Locate the cell with the specified text and output its (X, Y) center coordinate. 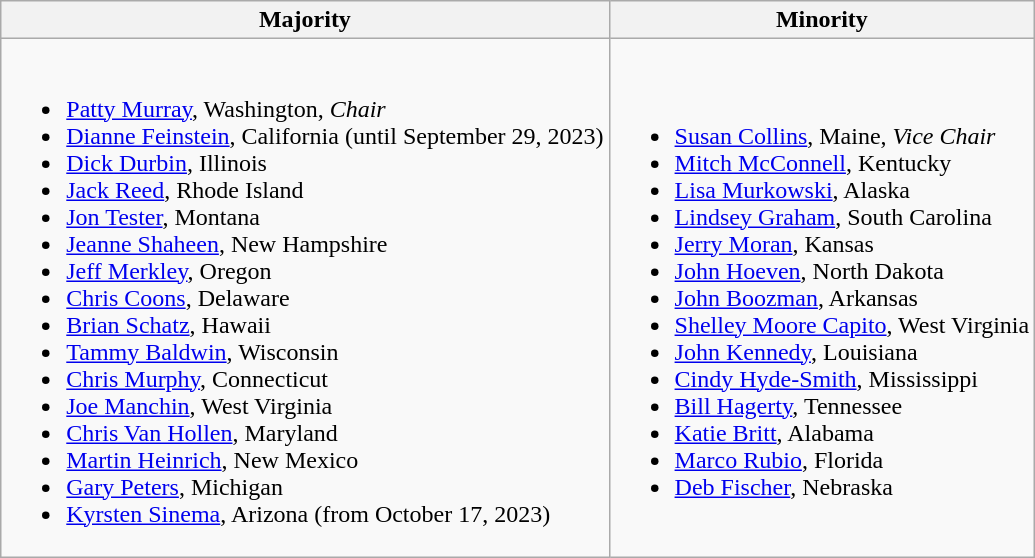
Majority (305, 20)
Minority (822, 20)
